Scan for the cell matching the given text and deliver its (x, y) coordinate at center. 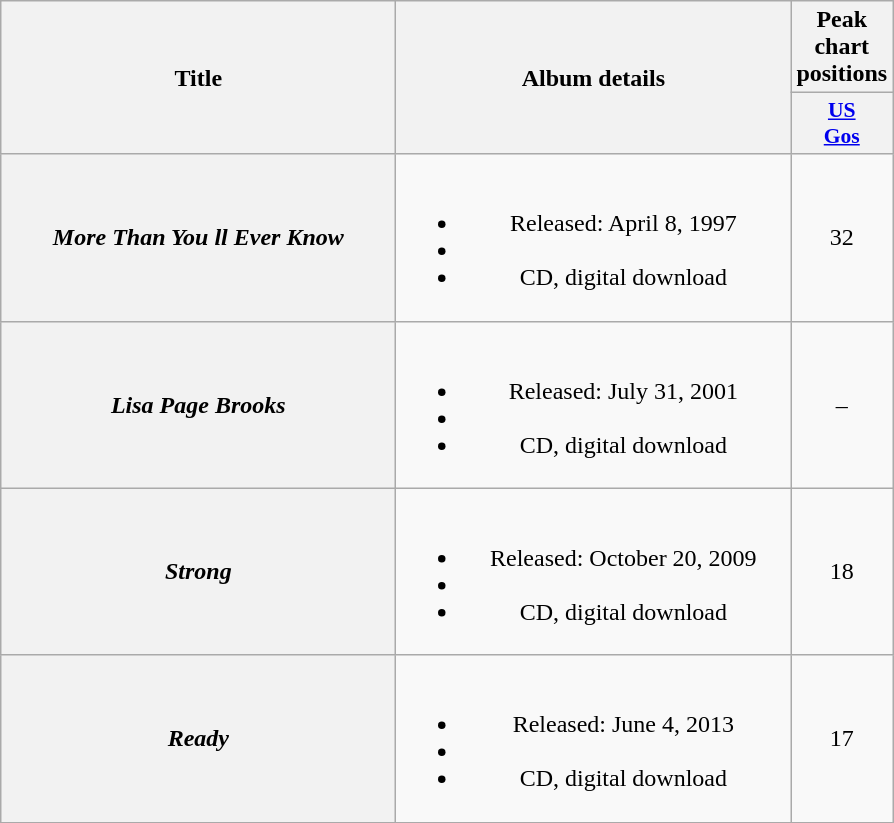
Lisa Page Brooks (198, 404)
More Than You ll Ever Know (198, 238)
Ready (198, 738)
18 (842, 572)
Peak chart positions (842, 47)
Strong (198, 572)
USGos (842, 124)
– (842, 404)
17 (842, 738)
Released: July 31, 2001CD, digital download (594, 404)
Title (198, 78)
Released: June 4, 2013CD, digital download (594, 738)
32 (842, 238)
Released: April 8, 1997CD, digital download (594, 238)
Album details (594, 78)
Released: October 20, 2009CD, digital download (594, 572)
